Find where the given text appears and provide that cell's center as [X, Y] coordinate. 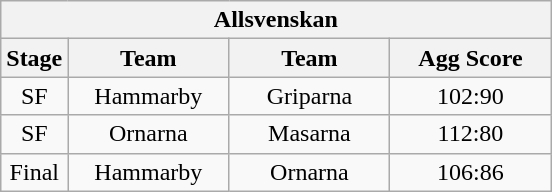
106:86 [470, 172]
Griparna [310, 96]
112:80 [470, 134]
Masarna [310, 134]
Agg Score [470, 58]
Stage [34, 58]
Final [34, 172]
102:90 [470, 96]
Allsvenskan [276, 20]
